Pinpoint the cell where the given text exists, returning its (x, y) midpoint coordinate. 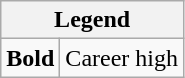
Bold (30, 58)
Legend (92, 20)
Career high (122, 58)
